Search for the cell housing the specified text and yield its [X, Y] center coordinate. 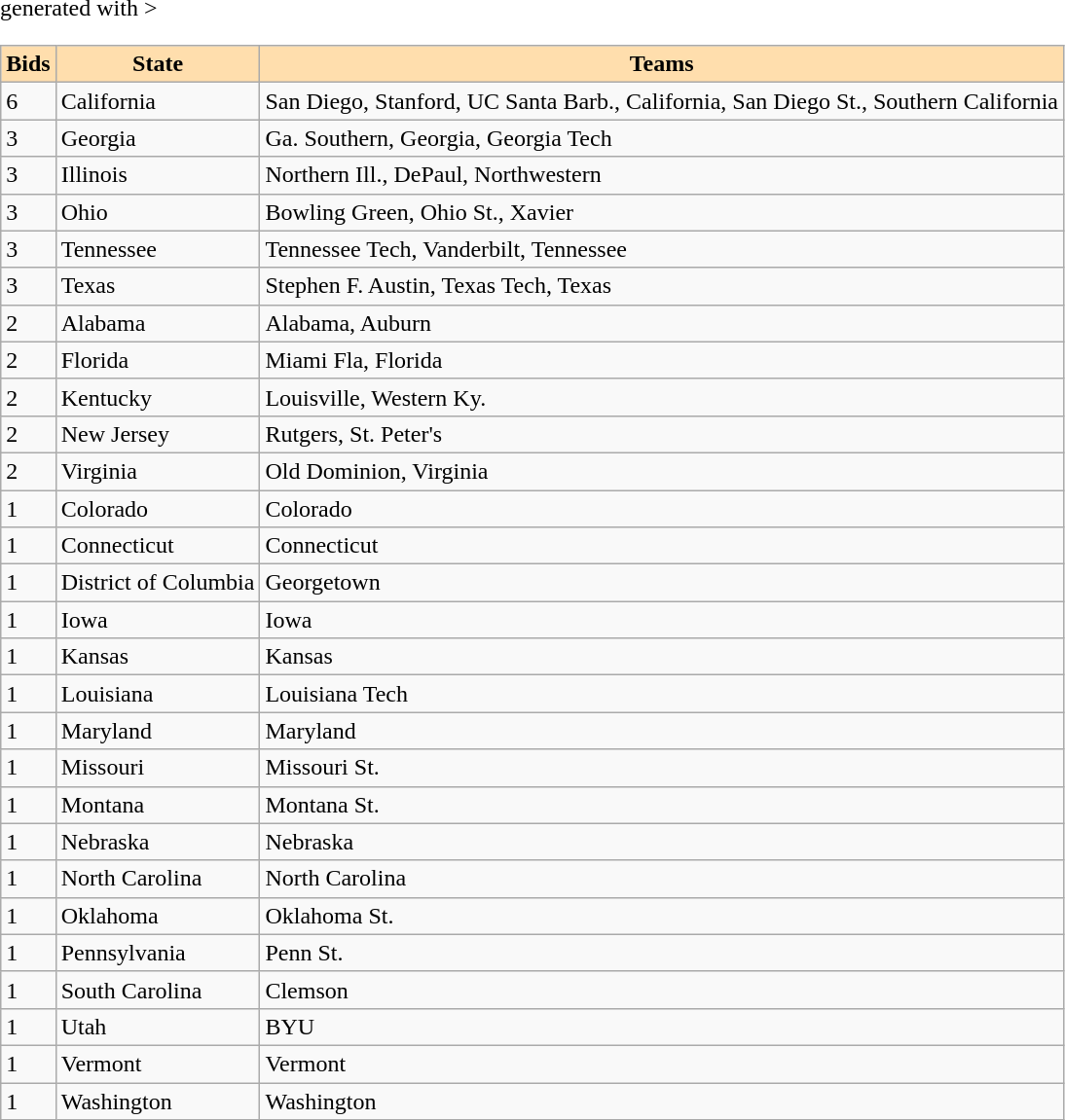
Ga. Southern, Georgia, Georgia Tech [662, 138]
Texas [158, 286]
Penn St. [662, 953]
Kentucky [158, 397]
Rutgers, St. Peter's [662, 434]
Utah [158, 1027]
Bowling Green, Ohio St., Xavier [662, 212]
Northern Ill., DePaul, Northwestern [662, 175]
Georgia [158, 138]
Clemson [662, 990]
Alabama, Auburn [662, 323]
Florida [158, 360]
Montana [158, 805]
Louisville, Western Ky. [662, 397]
State [158, 64]
California [158, 101]
Pennsylvania [158, 953]
Tennessee [158, 249]
Louisiana Tech [662, 694]
Oklahoma St. [662, 916]
Louisiana [158, 694]
Missouri St. [662, 768]
BYU [662, 1027]
San Diego, Stanford, UC Santa Barb., California, San Diego St., Southern California [662, 101]
6 [28, 101]
Virginia [158, 471]
Bids [28, 64]
Missouri [158, 768]
Stephen F. Austin, Texas Tech, Texas [662, 286]
District of Columbia [158, 583]
Illinois [158, 175]
Tennessee Tech, Vanderbilt, Tennessee [662, 249]
Montana St. [662, 805]
South Carolina [158, 990]
Alabama [158, 323]
Ohio [158, 212]
Teams [662, 64]
Miami Fla, Florida [662, 360]
Georgetown [662, 583]
Oklahoma [158, 916]
New Jersey [158, 434]
Old Dominion, Virginia [662, 471]
